Identify which cell holds the provided text, then report its (X, Y) central coordinate. 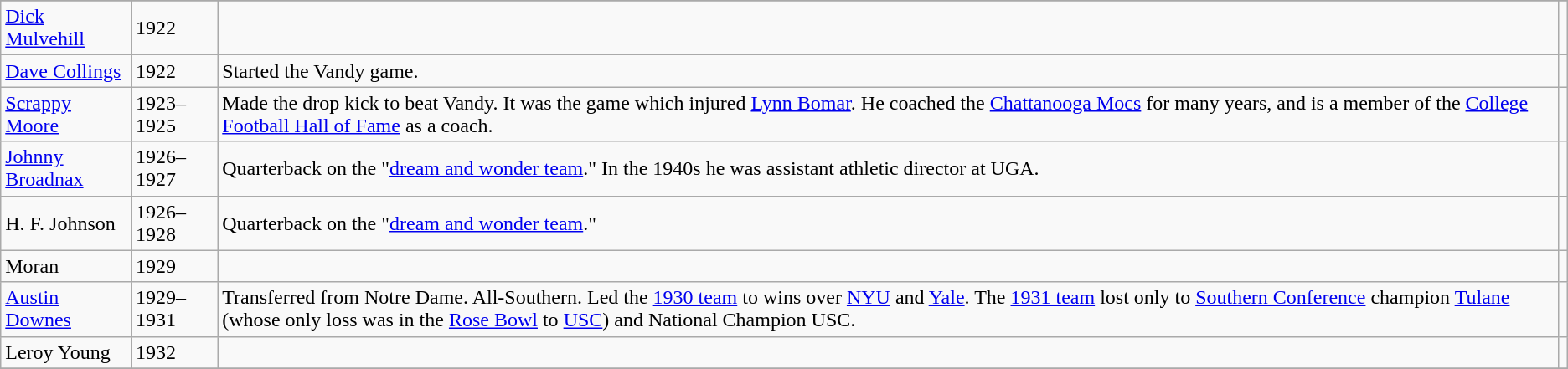
Quarterback on the "dream and wonder team." (888, 223)
1932 (174, 352)
1929 (174, 266)
Dave Collings (66, 71)
1923–1925 (174, 114)
Austin Downes (66, 310)
1926–1927 (174, 169)
1926–1928 (174, 223)
1929–1931 (174, 310)
Moran (66, 266)
Started the Vandy game. (888, 71)
H. F. Johnson (66, 223)
Quarterback on the "dream and wonder team." In the 1940s he was assistant athletic director at UGA. (888, 169)
Dick Mulvehill (66, 28)
Johnny Broadnax (66, 169)
Leroy Young (66, 352)
Scrappy Moore (66, 114)
